Provide the (X, Y) coordinate of the cell's center where the given text is located.  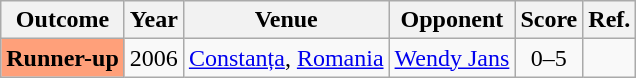
Outcome (63, 20)
Score (549, 20)
Runner-up (63, 58)
Venue (286, 20)
Wendy Jans (452, 58)
0–5 (549, 58)
Ref. (610, 20)
Constanța, Romania (286, 58)
Opponent (452, 20)
2006 (154, 58)
Year (154, 20)
